Provide the [x, y] coordinate of the cell's center where the given text is located.  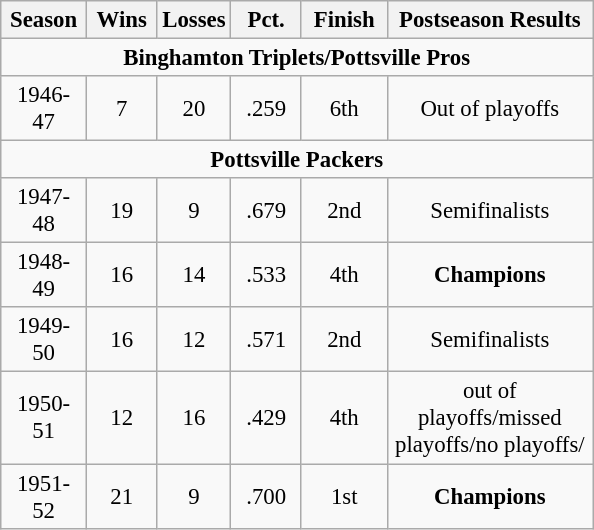
Season [44, 20]
1951-52 [44, 496]
Postseason Results [490, 20]
Wins [122, 20]
1947-48 [44, 210]
.429 [266, 418]
.679 [266, 210]
1946-47 [44, 108]
Finish [344, 20]
Pottsville Packers [297, 160]
20 [194, 108]
Pct. [266, 20]
1949-50 [44, 340]
14 [194, 276]
Binghamton Triplets/Pottsville Pros [297, 58]
6th [344, 108]
Out of playoffs [490, 108]
.571 [266, 340]
19 [122, 210]
1950-51 [44, 418]
1st [344, 496]
21 [122, 496]
out of playoffs/missed playoffs/no playoffs/ [490, 418]
.533 [266, 276]
.259 [266, 108]
.700 [266, 496]
1948-49 [44, 276]
7 [122, 108]
Losses [194, 20]
